Provide the (X, Y) coordinate of the cell's center where the given text is located.  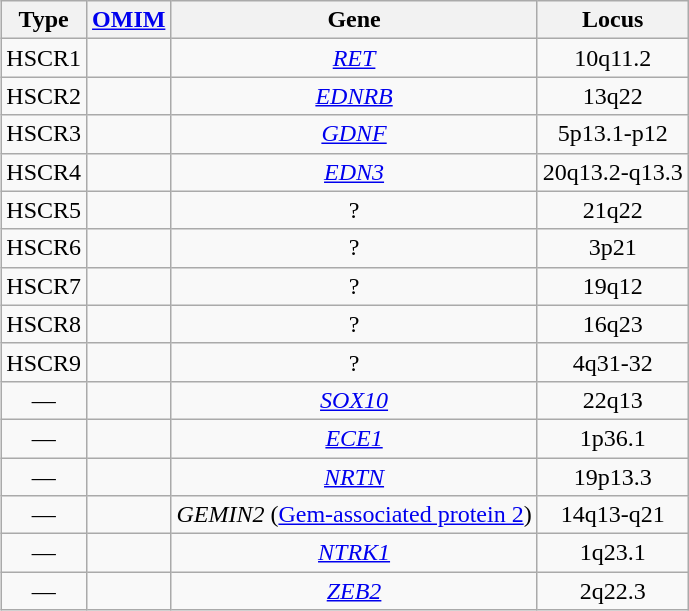
HSCR6 (44, 248)
10q11.2 (612, 58)
13q22 (612, 96)
HSCR4 (44, 172)
ZEB2 (354, 591)
HSCR7 (44, 286)
ECE1 (354, 438)
HSCR2 (44, 96)
OMIM (129, 20)
19q12 (612, 286)
RET (354, 58)
HSCR3 (44, 134)
22q13 (612, 400)
1q23.1 (612, 553)
1p36.1 (612, 438)
HSCR5 (44, 210)
EDN3 (354, 172)
Locus (612, 20)
EDNRB (354, 96)
3p21 (612, 248)
GEMIN2 (Gem-associated protein 2) (354, 515)
20q13.2-q13.3 (612, 172)
HSCR1 (44, 58)
2q22.3 (612, 591)
GDNF (354, 134)
5p13.1-p12 (612, 134)
NTRK1 (354, 553)
Type (44, 20)
21q22 (612, 210)
HSCR9 (44, 362)
NRTN (354, 477)
SOX10 (354, 400)
16q23 (612, 324)
19p13.3 (612, 477)
Gene (354, 20)
14q13-q21 (612, 515)
HSCR8 (44, 324)
4q31-32 (612, 362)
